Return [X, Y] of the center of cell containing provided text 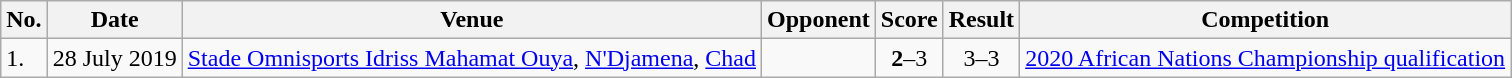
Result [981, 20]
Stade Omnisports Idriss Mahamat Ouya, N'Djamena, Chad [472, 58]
Date [114, 20]
2–3 [909, 58]
2020 African Nations Championship qualification [1266, 58]
Score [909, 20]
Opponent [819, 20]
Venue [472, 20]
1. [24, 58]
Competition [1266, 20]
28 July 2019 [114, 58]
No. [24, 20]
3–3 [981, 58]
